For the text-containing cell, return its midpoint in (X, Y) coordinate format. 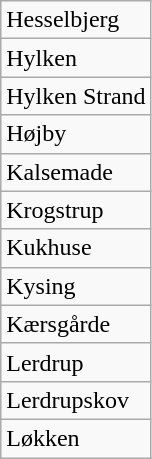
Hylken (76, 58)
Lerdrupskov (76, 400)
Hylken Strand (76, 96)
Højby (76, 134)
Løkken (76, 438)
Kysing (76, 286)
Hesselbjerg (76, 20)
Krogstrup (76, 210)
Kærsgårde (76, 324)
Lerdrup (76, 362)
Kukhuse (76, 248)
Kalsemade (76, 172)
